Identify which cell holds the provided text, then report its [X, Y] central coordinate. 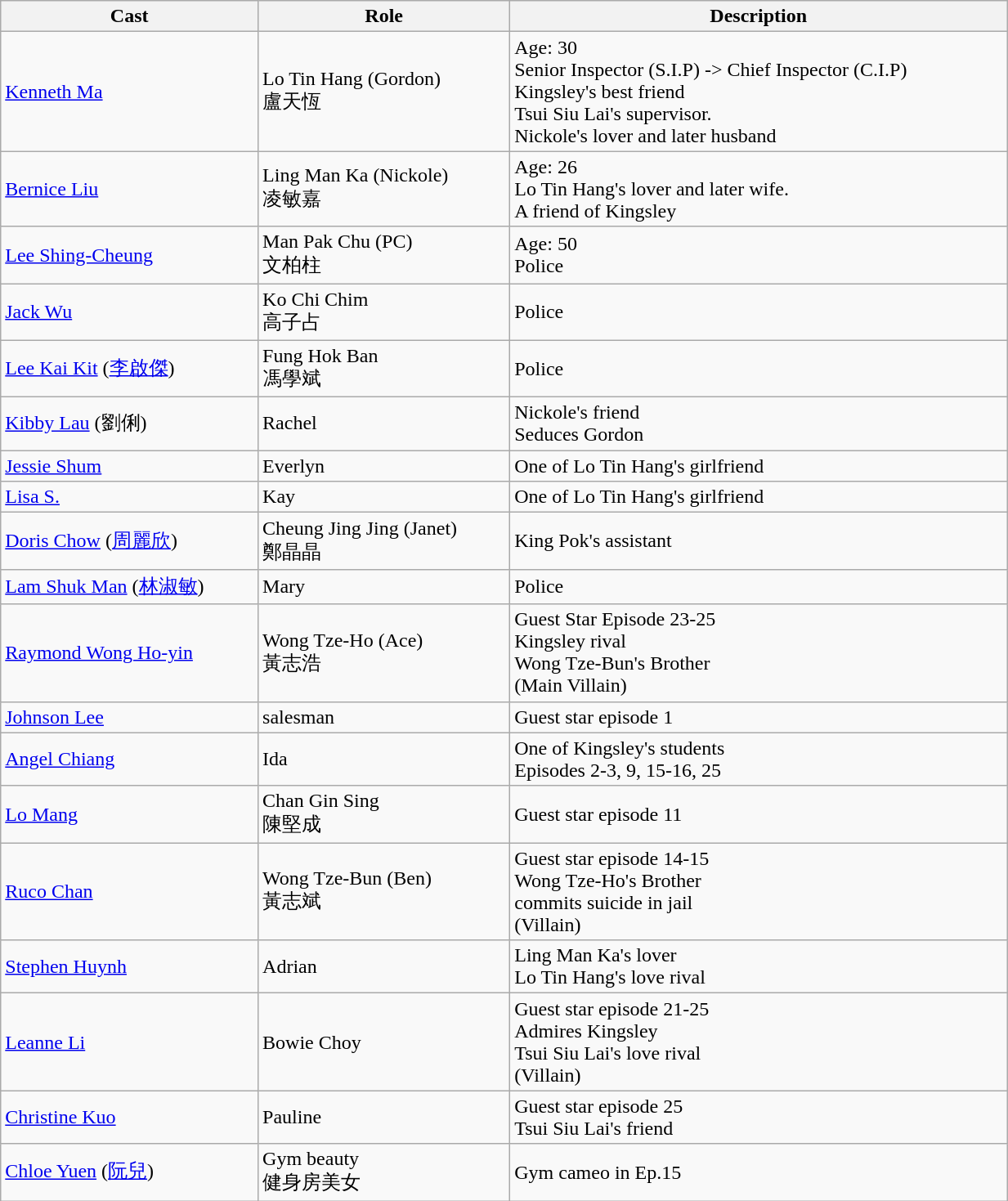
Ida [384, 759]
Age: 26 Lo Tin Hang's lover and later wife. A friend of Kingsley [759, 189]
Christine Kuo [129, 1117]
Gym cameo in Ep.15 [759, 1172]
Raymond Wong Ho-yin [129, 652]
Guest star episode 11 [759, 814]
Kibby Lau (劉俐) [129, 423]
Nickole's friend Seduces Gordon [759, 423]
Bernice Liu [129, 189]
Adrian [384, 966]
Role [384, 16]
Age: 30 Senior Inspector (S.I.P) -> Chief Inspector (C.I.P) Kingsley's best friend Tsui Siu Lai's supervisor. Nickole's lover and later husband [759, 92]
Ruco Chan [129, 891]
Lee Kai Kit (李啟傑) [129, 369]
Mary [384, 587]
Lam Shuk Man (林淑敏) [129, 587]
Stephen Huynh [129, 966]
Age: 50 Police [759, 255]
Ling Man Ka's lover Lo Tin Hang's love rival [759, 966]
Lo Tin Hang (Gordon) 盧天恆 [384, 92]
Jack Wu [129, 311]
Rachel [384, 423]
Fung Hok Ban 馮學斌 [384, 369]
Man Pak Chu (PC) 文柏柱 [384, 255]
Chan Gin Sing 陳堅成 [384, 814]
Angel Chiang [129, 759]
Kay [384, 497]
Jessie Shum [129, 466]
Guest star episode 14-15 Wong Tze-Ho's Brother commits suicide in jail (Villain) [759, 891]
Cast [129, 16]
Chloe Yuen (阮兒) [129, 1172]
Johnson Lee [129, 717]
salesman [384, 717]
One of Kingsley's students Episodes 2-3, 9, 15-16, 25 [759, 759]
Guest star episode 25 Tsui Siu Lai's friend [759, 1117]
Guest star episode 1 [759, 717]
Ko Chi Chim 高子占 [384, 311]
Lisa S. [129, 497]
Doris Chow (周麗欣) [129, 541]
Guest star episode 21-25 Admires Kingsley Tsui Siu Lai's love rival (Villain) [759, 1042]
Wong Tze-Ho (Ace) 黃志浩 [384, 652]
Lee Shing-Cheung [129, 255]
Description [759, 16]
Bowie Choy [384, 1042]
Cheung Jing Jing (Janet) 鄭晶晶 [384, 541]
Leanne Li [129, 1042]
Everlyn [384, 466]
Guest Star Episode 23-25 Kingsley rival Wong Tze-Bun's Brother (Main Villain) [759, 652]
King Pok's assistant [759, 541]
Pauline [384, 1117]
Ling Man Ka (Nickole) 凌敏嘉 [384, 189]
Kenneth Ma [129, 92]
Lo Mang [129, 814]
Wong Tze-Bun (Ben) 黃志斌 [384, 891]
Gym beauty 健身房美女 [384, 1172]
